Output the [X, Y] coordinate of the center of the cell containing the given text.  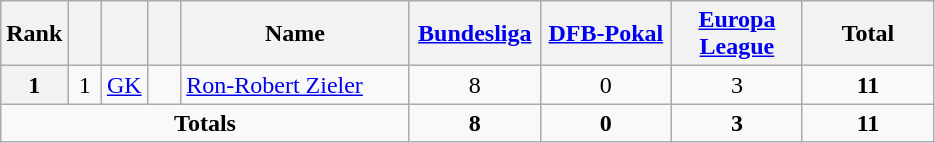
Rank [34, 34]
Name [296, 34]
GK [124, 85]
Bundesliga [474, 34]
Europa League [736, 34]
Total [868, 34]
Ron-Robert Zieler [296, 85]
DFB-Pokal [606, 34]
Totals [206, 123]
